Return (X, Y) of the center of cell containing provided text 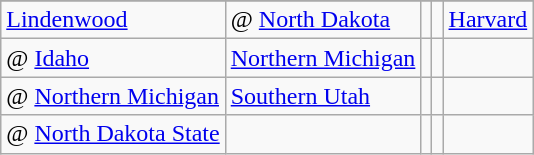
Lindenwood (113, 20)
@ Northern Michigan (113, 96)
@ North Dakota State (113, 134)
@ North Dakota (323, 20)
Harvard (488, 20)
Northern Michigan (323, 58)
@ Idaho (113, 58)
Southern Utah (323, 96)
